For the text-containing cell, return its midpoint in [X, Y] coordinate format. 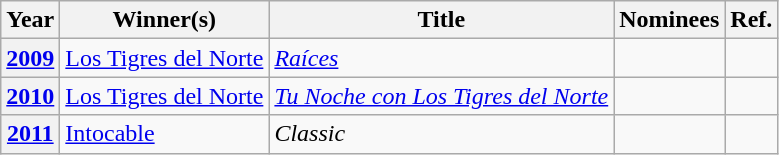
2009 [30, 58]
Tu Noche con Los Tigres del Norte [442, 96]
2011 [30, 134]
Title [442, 20]
2010 [30, 96]
Ref. [752, 20]
Intocable [164, 134]
Winner(s) [164, 20]
Raíces [442, 58]
Classic [442, 134]
Year [30, 20]
Nominees [670, 20]
